Detect which cell encompasses the target text, then output its [X, Y] center coordinate. 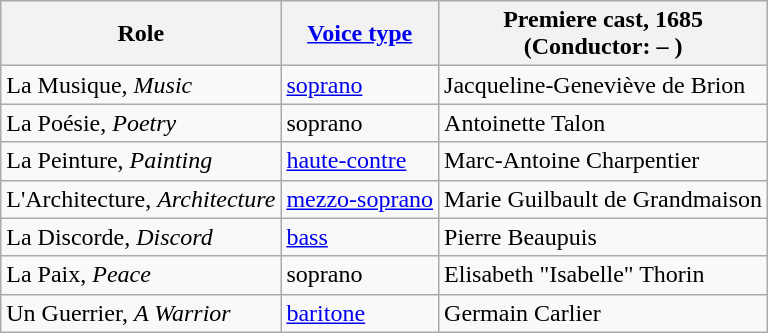
Role [141, 34]
Voice type [360, 34]
La Musique, Music [141, 85]
haute-contre [360, 161]
baritone [360, 313]
Marc-Antoine Charpentier [604, 161]
Antoinette Talon [604, 123]
La Discorde, Discord [141, 237]
Elisabeth "Isabelle" Thorin [604, 275]
bass [360, 237]
Marie Guilbault de Grandmaison [604, 199]
mezzo-soprano [360, 199]
La Peinture, Painting [141, 161]
Pierre Beaupuis [604, 237]
L'Architecture, Architecture [141, 199]
Premiere cast, 1685(Conductor: – ) [604, 34]
Jacqueline-Geneviève de Brion [604, 85]
Germain Carlier [604, 313]
Un Guerrier, A Warrior [141, 313]
La Paix, Peace [141, 275]
La Poésie, Poetry [141, 123]
